Determine the [X, Y] coordinate at the center of the cell enclosing the given text.  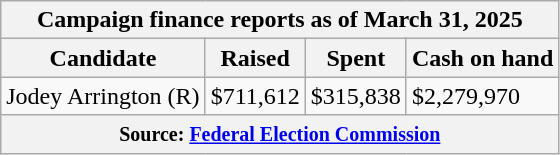
Cash on hand [482, 58]
Candidate [103, 58]
$315,838 [356, 96]
Jodey Arrington (R) [103, 96]
$711,612 [255, 96]
$2,279,970 [482, 96]
Source: Federal Election Commission [280, 134]
Campaign finance reports as of March 31, 2025 [280, 20]
Raised [255, 58]
Spent [356, 58]
